Determine the (x, y) coordinate at the center of the cell enclosing the given text.  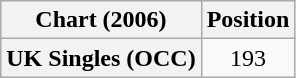
Position (248, 20)
Chart (2006) (101, 20)
193 (248, 58)
UK Singles (OCC) (101, 58)
